Determine the (X, Y) coordinate at the center of the cell enclosing the given text.  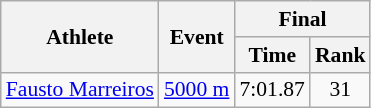
Fausto Marreiros (80, 90)
Event (196, 36)
Time (272, 55)
Rank (340, 55)
Final (302, 19)
5000 m (196, 90)
7:01.87 (272, 90)
31 (340, 90)
Athlete (80, 36)
